Pinpoint the cell where the given text exists, returning its (X, Y) midpoint coordinate. 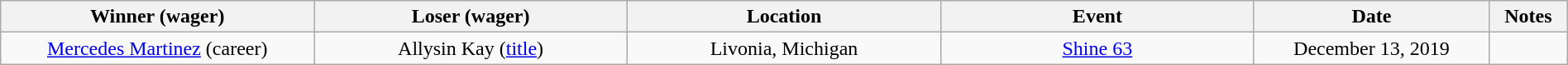
Shine 63 (1097, 48)
Loser (wager) (471, 17)
Mercedes Martinez (career) (157, 48)
Winner (wager) (157, 17)
Location (784, 17)
Allysin Kay (title) (471, 48)
Notes (1528, 17)
Date (1371, 17)
Livonia, Michigan (784, 48)
December 13, 2019 (1371, 48)
Event (1097, 17)
